For the text-containing cell, return its midpoint in (X, Y) coordinate format. 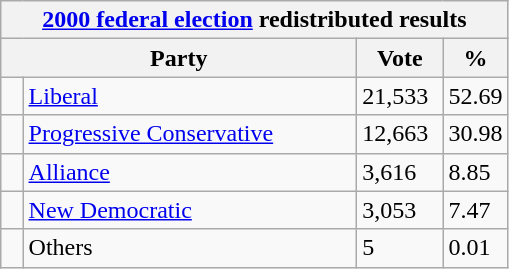
Liberal (190, 96)
Party (179, 58)
52.69 (476, 96)
21,533 (400, 96)
3,616 (400, 172)
7.47 (476, 210)
5 (400, 248)
Others (190, 248)
% (476, 58)
2000 federal election redistributed results (254, 20)
Alliance (190, 172)
Vote (400, 58)
8.85 (476, 172)
New Democratic (190, 210)
3,053 (400, 210)
12,663 (400, 134)
30.98 (476, 134)
0.01 (476, 248)
Progressive Conservative (190, 134)
